For the text-containing cell, return its midpoint in [X, Y] coordinate format. 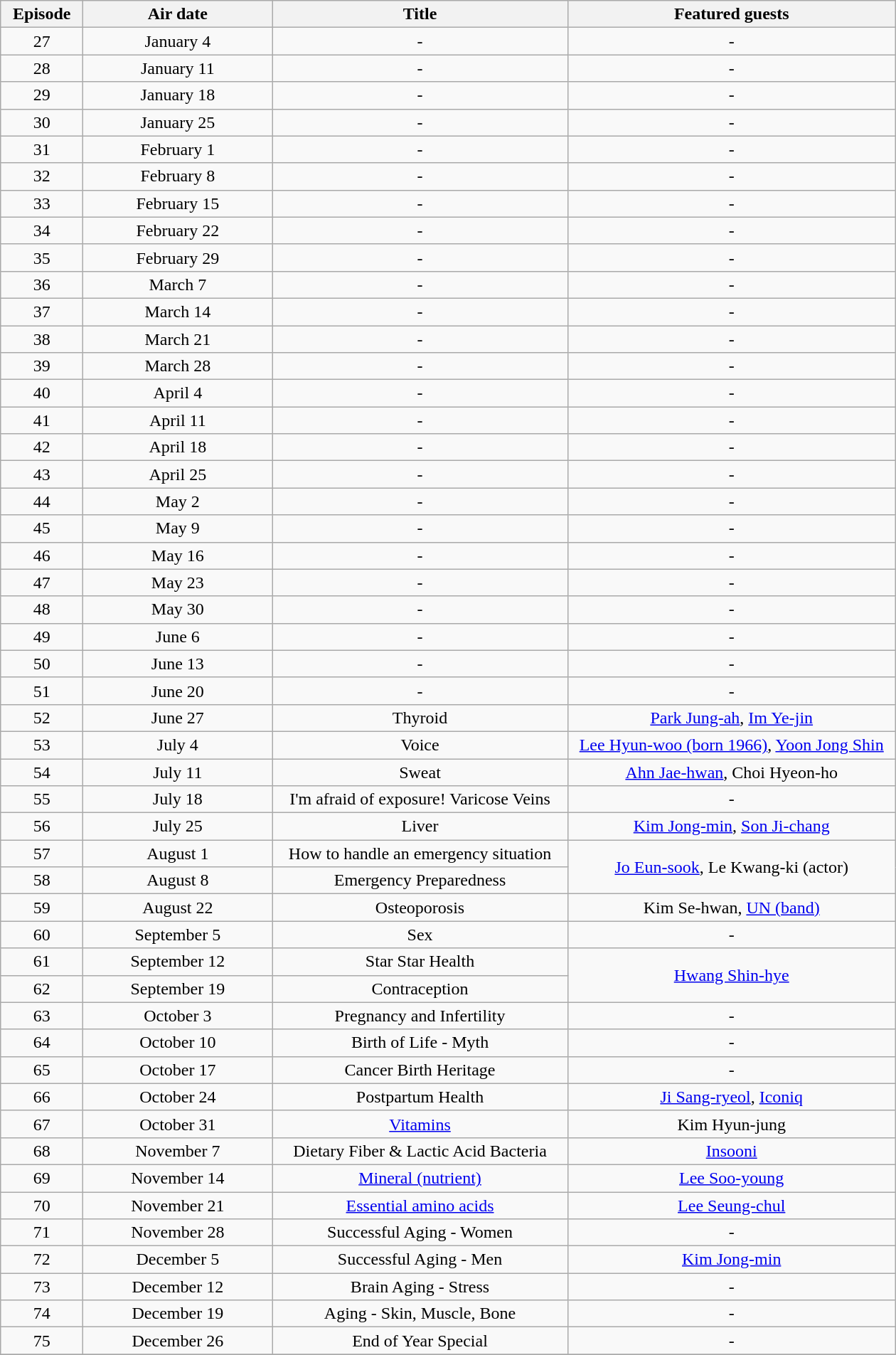
60 [42, 935]
62 [42, 989]
April 18 [178, 447]
May 16 [178, 556]
61 [42, 962]
Liver [420, 827]
70 [42, 1206]
68 [42, 1151]
53 [42, 745]
47 [42, 583]
Ahn Jae-hwan, Choi Hyeon-ho [731, 772]
64 [42, 1043]
Kim Jong-min [731, 1260]
Mineral (nutrient) [420, 1178]
28 [42, 68]
58 [42, 881]
Air date [178, 14]
December 5 [178, 1260]
February 1 [178, 149]
Aging - Skin, Muscle, Bone [420, 1314]
October 24 [178, 1097]
29 [42, 95]
September 19 [178, 989]
37 [42, 312]
51 [42, 691]
November 28 [178, 1233]
72 [42, 1260]
67 [42, 1124]
Successful Aging - Men [420, 1260]
Lee Soo-young [731, 1178]
November 7 [178, 1151]
Ji Sang-ryeol, Iconiq [731, 1097]
March 21 [178, 339]
October 31 [178, 1124]
46 [42, 556]
December 19 [178, 1314]
41 [42, 420]
May 30 [178, 610]
35 [42, 257]
Sex [420, 935]
Brain Aging - Stress [420, 1287]
March 28 [178, 366]
July 25 [178, 827]
Cancer Birth Heritage [420, 1070]
Essential amino acids [420, 1206]
July 11 [178, 772]
Kim Hyun-jung [731, 1124]
June 27 [178, 718]
April 4 [178, 393]
40 [42, 393]
June 6 [178, 637]
38 [42, 339]
February 8 [178, 176]
Sweat [420, 772]
May 23 [178, 583]
Postpartum Health [420, 1097]
57 [42, 854]
February 22 [178, 230]
March 14 [178, 312]
32 [42, 176]
45 [42, 528]
September 5 [178, 935]
73 [42, 1287]
39 [42, 366]
Hwang Shin-hye [731, 975]
Osteoporosis [420, 908]
63 [42, 1016]
66 [42, 1097]
Lee Hyun-woo (born 1966), Yoon Jong Shin [731, 745]
October 3 [178, 1016]
Successful Aging - Women [420, 1233]
Thyroid [420, 718]
January 25 [178, 122]
Insooni [731, 1151]
May 9 [178, 528]
June 13 [178, 664]
July 18 [178, 799]
June 20 [178, 691]
Voice [420, 745]
49 [42, 637]
36 [42, 285]
Pregnancy and Infertility [420, 1016]
Emergency Preparedness [420, 881]
May 2 [178, 501]
71 [42, 1233]
Dietary Fiber & Lactic Acid Bacteria [420, 1151]
Contraception [420, 989]
34 [42, 230]
February 15 [178, 203]
69 [42, 1178]
How to handle an emergency situation [420, 854]
50 [42, 664]
Star Star Health [420, 962]
End of Year Special [420, 1341]
November 14 [178, 1178]
Kim Se-hwan, UN (band) [731, 908]
Episode [42, 14]
December 26 [178, 1341]
74 [42, 1314]
January 18 [178, 95]
52 [42, 718]
August 1 [178, 854]
September 12 [178, 962]
43 [42, 474]
Jo Eun-sook, Le Kwang-ki (actor) [731, 867]
December 12 [178, 1287]
33 [42, 203]
Kim Jong-min, Son Ji-chang [731, 827]
48 [42, 610]
November 21 [178, 1206]
October 17 [178, 1070]
March 7 [178, 285]
August 22 [178, 908]
Park Jung-ah, Im Ye-jin [731, 718]
44 [42, 501]
February 29 [178, 257]
75 [42, 1341]
Lee Seung-chul [731, 1206]
54 [42, 772]
October 10 [178, 1043]
Title [420, 14]
30 [42, 122]
August 8 [178, 881]
59 [42, 908]
42 [42, 447]
April 11 [178, 420]
Vitamins [420, 1124]
56 [42, 827]
65 [42, 1070]
Featured guests [731, 14]
55 [42, 799]
31 [42, 149]
27 [42, 41]
April 25 [178, 474]
January 11 [178, 68]
I'm afraid of exposure! Varicose Veins [420, 799]
January 4 [178, 41]
July 4 [178, 745]
Birth of Life - Myth [420, 1043]
